For the text-containing cell, return its midpoint in (x, y) coordinate format. 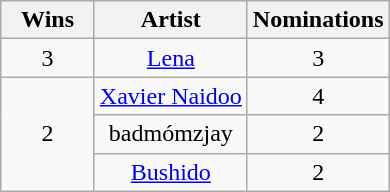
badmómzjay (170, 134)
Xavier Naidoo (170, 96)
Nominations (318, 20)
Wins (48, 20)
Lena (170, 58)
Artist (170, 20)
4 (318, 96)
Bushido (170, 172)
